Return [x, y] of the center of cell containing provided text 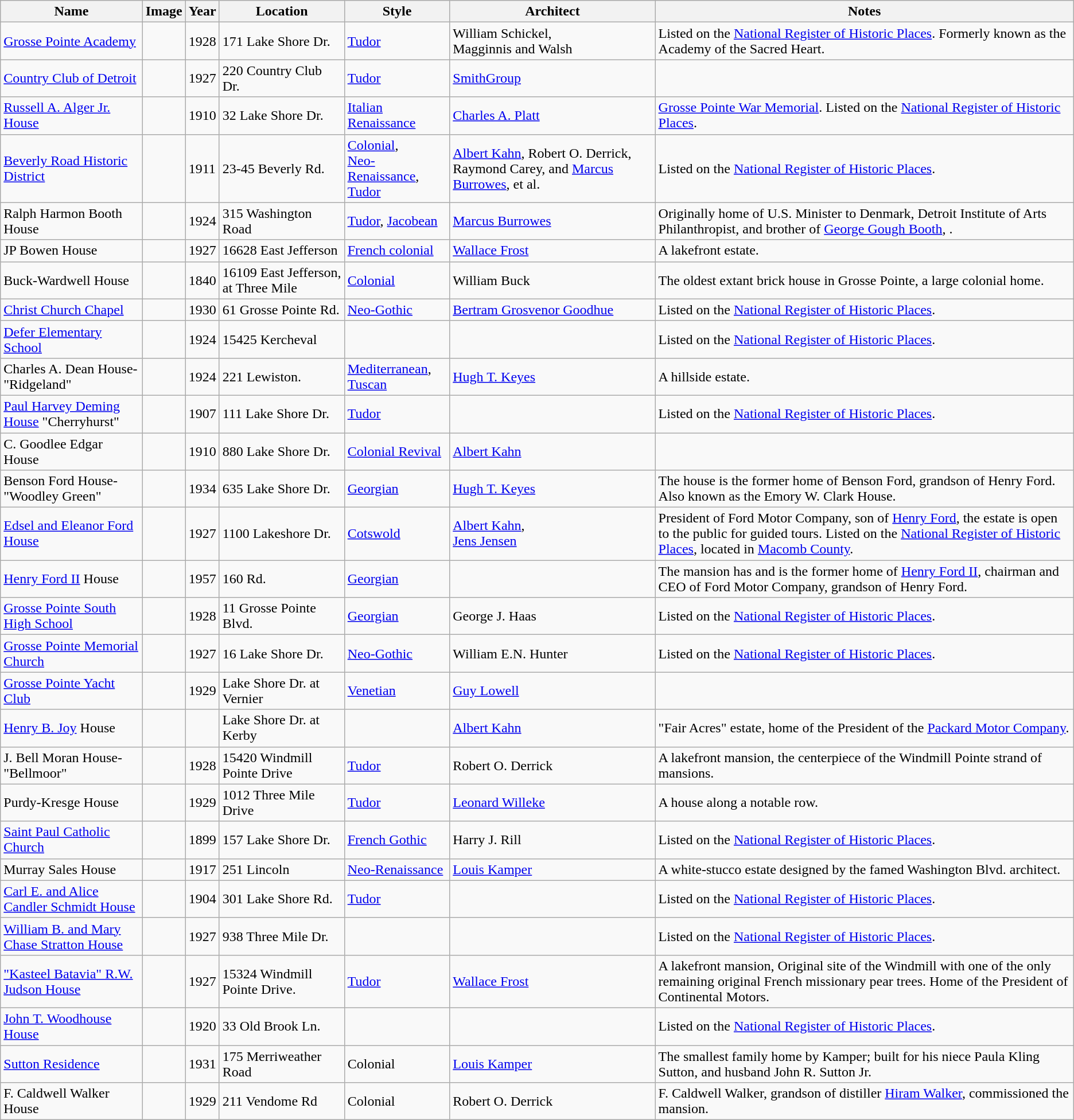
301 Lake Shore Rd. [282, 899]
Location [282, 11]
William Buck [552, 280]
15324 Windmill Pointe Drive. [282, 981]
880 Lake Shore Dr. [282, 451]
111 Lake Shore Dr. [282, 414]
Carl E. and Alice Candler Schmidt House [71, 899]
Venetian [397, 690]
Mediterranean, Tuscan [397, 376]
211 Vendome Rd [282, 1101]
Harry J. Rill [552, 840]
Cotswold [397, 534]
Style [397, 11]
16109 East Jefferson, at Three Mile [282, 280]
A white-stucco estate designed by the famed Washington Blvd. architect. [864, 869]
Purdy-Kresge House [71, 803]
32 Lake Shore Dr. [282, 116]
French colonial [397, 251]
315 Washington Road [282, 221]
John T. Woodhouse House [71, 1027]
Henry B. Joy House [71, 728]
Colonial Revival [397, 451]
The house is the former home of Benson Ford, grandson of Henry Ford. Also known as the Emory W. Clark House. [864, 489]
William E.N. Hunter [552, 654]
Albert Kahn, Robert O. Derrick, Raymond Carey, and Marcus Burrowes, et al. [552, 169]
1957 [202, 579]
Lake Shore Dr. at Vernier [282, 690]
Grosse Pointe South High School [71, 616]
"Fair Acres" estate, home of the President of the Packard Motor Company. [864, 728]
George J. Haas [552, 616]
Lake Shore Dr. at Kerby [282, 728]
Buck-Wardwell House [71, 280]
Neo-Renaissance [397, 869]
Grosse Pointe War Memorial. Listed on the National Register of Historic Places. [864, 116]
Country Club of Detroit [71, 78]
Bertram Grosvenor Goodhue [552, 310]
A lakefront mansion, the centerpiece of the Windmill Pointe strand of mansions. [864, 765]
William B. and Mary Chase Stratton House [71, 936]
1934 [202, 489]
1100 Lakeshore Dr. [282, 534]
Ralph Harmon Booth House [71, 221]
157 Lake Shore Dr. [282, 840]
French Gothic [397, 840]
A hillside estate. [864, 376]
The smallest family home by Kamper; built for his niece Paula Kling Sutton, and husband John R. Sutton Jr. [864, 1063]
Albert Kahn,Jens Jensen [552, 534]
15420 Windmill Pointe Drive [282, 765]
61 Grosse Pointe Rd. [282, 310]
"Kasteel Batavia" R.W. Judson House [71, 981]
1012 Three Mile Drive [282, 803]
C. Goodlee Edgar House [71, 451]
Year [202, 11]
Tudor, Jacobean [397, 221]
Christ Church Chapel [71, 310]
221 Lewiston. [282, 376]
1907 [202, 414]
175 Merriweather Road [282, 1063]
Defer Elementary School [71, 339]
1917 [202, 869]
11 Grosse Pointe Blvd. [282, 616]
Russell A. Alger Jr. House [71, 116]
J. Bell Moran House- "Bellmoor" [71, 765]
JP Bowen House [71, 251]
Guy Lowell [552, 690]
Leonard Willeke [552, 803]
Originally home of U.S. Minister to Denmark, Detroit Institute of Arts Philanthropist, and brother of George Gough Booth, . [864, 221]
Notes [864, 11]
Grosse Pointe Academy [71, 41]
Architect [552, 11]
16628 East Jefferson [282, 251]
Henry Ford II House [71, 579]
A house along a notable row. [864, 803]
Colonial,Neo-Renaissance,Tudor [397, 169]
1931 [202, 1063]
F. Caldwell Walker House [71, 1101]
635 Lake Shore Dr. [282, 489]
SmithGroup [552, 78]
Grosse Pointe Yacht Club [71, 690]
Image [164, 11]
251 Lincoln [282, 869]
Benson Ford House- "Woodley Green" [71, 489]
Grosse Pointe Memorial Church [71, 654]
16 Lake Shore Dr. [282, 654]
Paul Harvey Deming House "Cherryhurst" [71, 414]
220 Country Club Dr. [282, 78]
171 Lake Shore Dr. [282, 41]
Marcus Burrowes [552, 221]
1899 [202, 840]
938 Three Mile Dr. [282, 936]
William Schickel,Magginnis and Walsh [552, 41]
1904 [202, 899]
160 Rd. [282, 579]
15425 Kercheval [282, 339]
1930 [202, 310]
Beverly Road Historic District [71, 169]
Italian Renaissance [397, 116]
33 Old Brook Ln. [282, 1027]
Edsel and Eleanor Ford House [71, 534]
A lakefront estate. [864, 251]
1840 [202, 280]
Saint Paul Catholic Church [71, 840]
Sutton Residence [71, 1063]
Charles A. Platt [552, 116]
Murray Sales House [71, 869]
1911 [202, 169]
Charles A. Dean House- "Ridgeland" [71, 376]
Name [71, 11]
1920 [202, 1027]
The mansion has and is the former home of Henry Ford II, chairman and CEO of Ford Motor Company, grandson of Henry Ford. [864, 579]
F. Caldwell Walker, grandson of distiller Hiram Walker, commissioned the mansion. [864, 1101]
The oldest extant brick house in Grosse Pointe, a large colonial home. [864, 280]
Listed on the National Register of Historic Places. Formerly known as the Academy of the Sacred Heart. [864, 41]
23-45 Beverly Rd. [282, 169]
